Pinpoint the cell where the given text exists, returning its [x, y] midpoint coordinate. 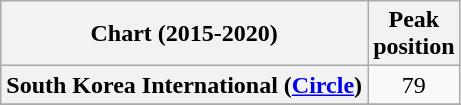
Peakposition [414, 34]
Chart (2015-2020) [184, 34]
79 [414, 85]
South Korea International (Circle) [184, 85]
